Scan for the cell matching the given text and deliver its [x, y] coordinate at center. 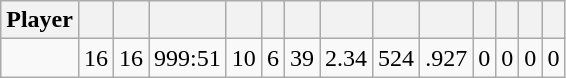
Player [40, 20]
999:51 [188, 58]
.927 [446, 58]
2.34 [346, 58]
6 [272, 58]
524 [396, 58]
39 [302, 58]
10 [244, 58]
